Detect which cell encompasses the target text, then output its (X, Y) center coordinate. 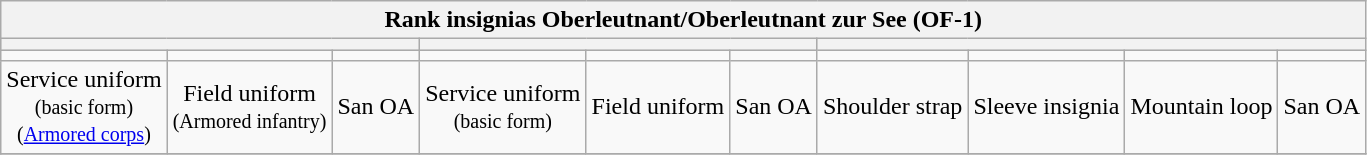
Sleeve insignia (1046, 107)
Service uniform(basic form)(Armored corps) (84, 107)
Service uniform(basic form) (503, 107)
Shoulder strap (892, 107)
Field uniform (658, 107)
Rank insignias Oberleutnant/Oberleutnant zur See (OF-1) (684, 20)
Mountain loop (1202, 107)
Field uniform(Armored infantry) (250, 107)
